Scan for the cell matching the given text and deliver its [X, Y] coordinate at center. 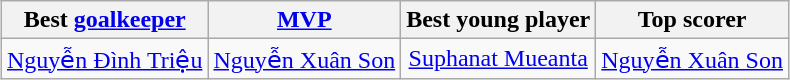
Suphanat Mueanta [498, 59]
MVP [304, 20]
Nguyễn Đình Triệu [105, 59]
Best young player [498, 20]
Top scorer [692, 20]
Best goalkeeper [105, 20]
